Scan for the cell matching the given text and deliver its (x, y) coordinate at center. 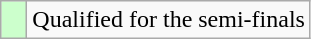
Qualified for the semi-finals (169, 20)
